Search for the cell housing the specified text and yield its [X, Y] center coordinate. 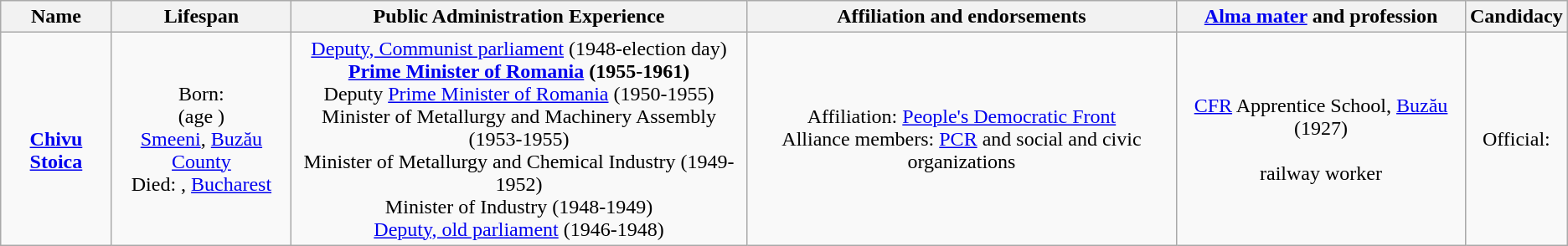
Affiliation: People's Democratic FrontAlliance members: PCR and social and civic organizations [962, 139]
Affiliation and endorsements [962, 17]
CFR Apprentice School, Buzău (1927)railway worker [1322, 139]
Candidacy [1516, 17]
Chivu Stoica [56, 139]
Born: (age )Smeeni, Buzău CountyDied: , Bucharest [201, 139]
Public Administration Experience [519, 17]
Alma mater and profession [1322, 17]
Lifespan [201, 17]
Official: [1516, 139]
Name [56, 17]
